Return the (x, y) coordinate for the center point of the cell that contains the specified text.  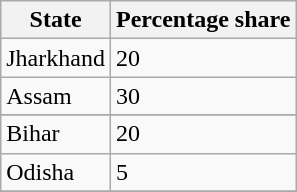
Jharkhand (56, 58)
State (56, 20)
Assam (56, 96)
5 (202, 172)
Bihar (56, 134)
Odisha (56, 172)
30 (202, 96)
Percentage share (202, 20)
